Identify which cell holds the provided text, then report its (x, y) central coordinate. 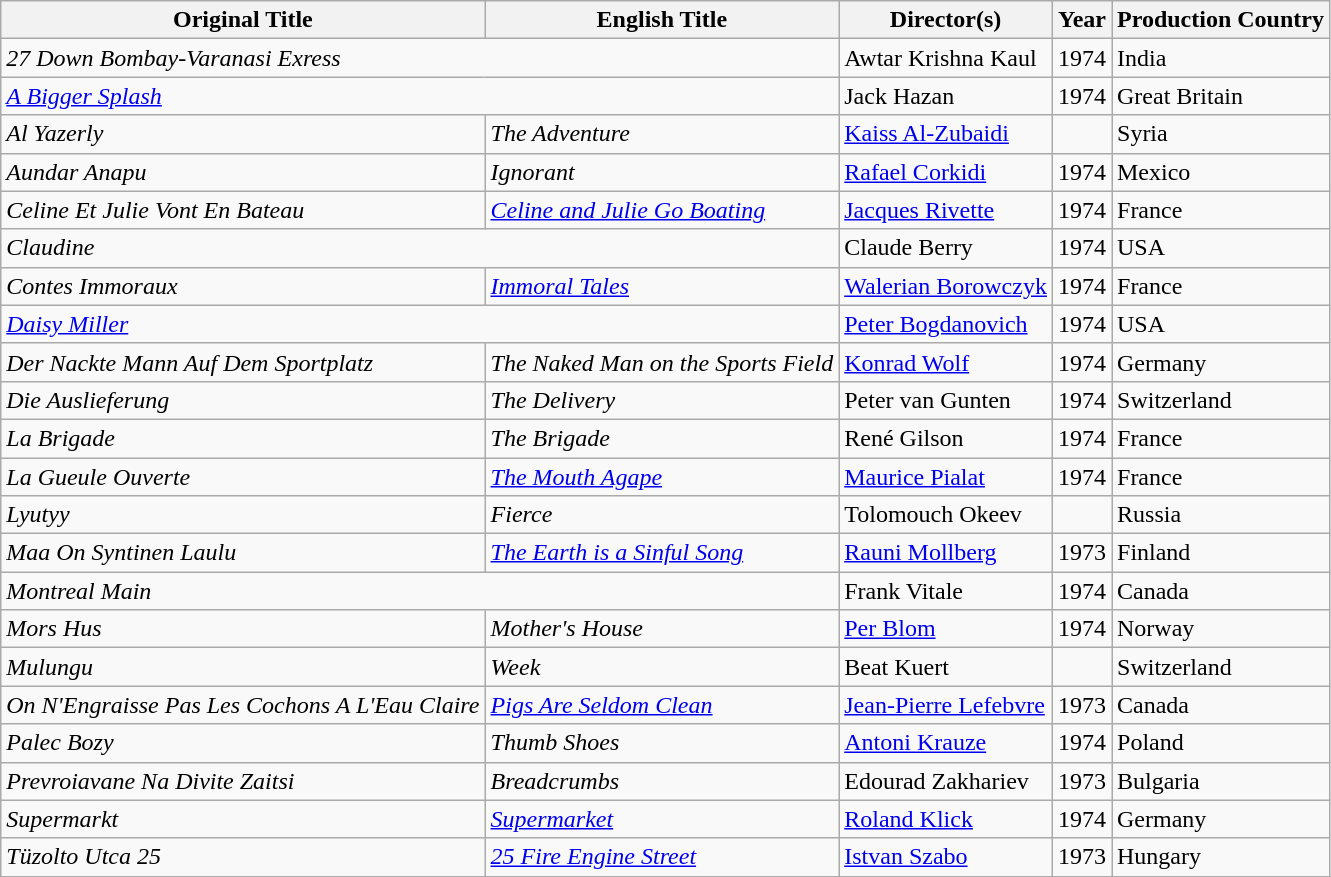
Tüzolto Utca 25 (243, 857)
English Title (662, 20)
La Gueule Ouverte (243, 477)
Istvan Szabo (946, 857)
Immoral Tales (662, 286)
Jacques Rivette (946, 210)
Daisy Miller (420, 324)
Rauni Mollberg (946, 553)
Konrad Wolf (946, 362)
The Brigade (662, 438)
A Bigger Splash (420, 96)
Week (662, 667)
On N'Engraisse Pas Les Cochons A L'Eau Claire (243, 705)
The Earth is a Sinful Song (662, 553)
Russia (1221, 515)
Supermarket (662, 819)
Norway (1221, 629)
René Gilson (946, 438)
India (1221, 58)
Bulgaria (1221, 781)
Finland (1221, 553)
Rafael Corkidi (946, 172)
Mother's House (662, 629)
Breadcrumbs (662, 781)
Peter Bogdanovich (946, 324)
Mexico (1221, 172)
Die Auslieferung (243, 400)
The Mouth Agape (662, 477)
Mors Hus (243, 629)
Aundar Anapu (243, 172)
Antoni Krauze (946, 743)
Edourad Zakhariev (946, 781)
Maa On Syntinen Laulu (243, 553)
Per Blom (946, 629)
Lyutyy (243, 515)
Maurice Pialat (946, 477)
Walerian Borowczyk (946, 286)
25 Fire Engine Street (662, 857)
Beat Kuert (946, 667)
Palec Bozy (243, 743)
Jean-Pierre Lefebvre (946, 705)
Original Title (243, 20)
Year (1082, 20)
Hungary (1221, 857)
Der Nackte Mann Auf Dem Sportplatz (243, 362)
The Naked Man on the Sports Field (662, 362)
Peter van Gunten (946, 400)
Celine Et Julie Vont En Bateau (243, 210)
Poland (1221, 743)
Pigs Are Seldom Clean (662, 705)
Director(s) (946, 20)
Kaiss Al-Zubaidi (946, 134)
Ignorant (662, 172)
Roland Klick (946, 819)
Montreal Main (420, 591)
Frank Vitale (946, 591)
Fierce (662, 515)
Jack Hazan (946, 96)
Contes Immoraux (243, 286)
The Adventure (662, 134)
Production Country (1221, 20)
Mulungu (243, 667)
Great Britain (1221, 96)
Tolomouch Okeev (946, 515)
Supermarkt (243, 819)
Syria (1221, 134)
27 Down Bombay-Varanasi Exress (420, 58)
Prevroiavane Na Divite Zaitsi (243, 781)
Awtar Krishna Kaul (946, 58)
Claudine (420, 248)
Claude Berry (946, 248)
The Delivery (662, 400)
La Brigade (243, 438)
Thumb Shoes (662, 743)
Celine and Julie Go Boating (662, 210)
Al Yazerly (243, 134)
